Pinpoint the cell where the given text exists, returning its [X, Y] midpoint coordinate. 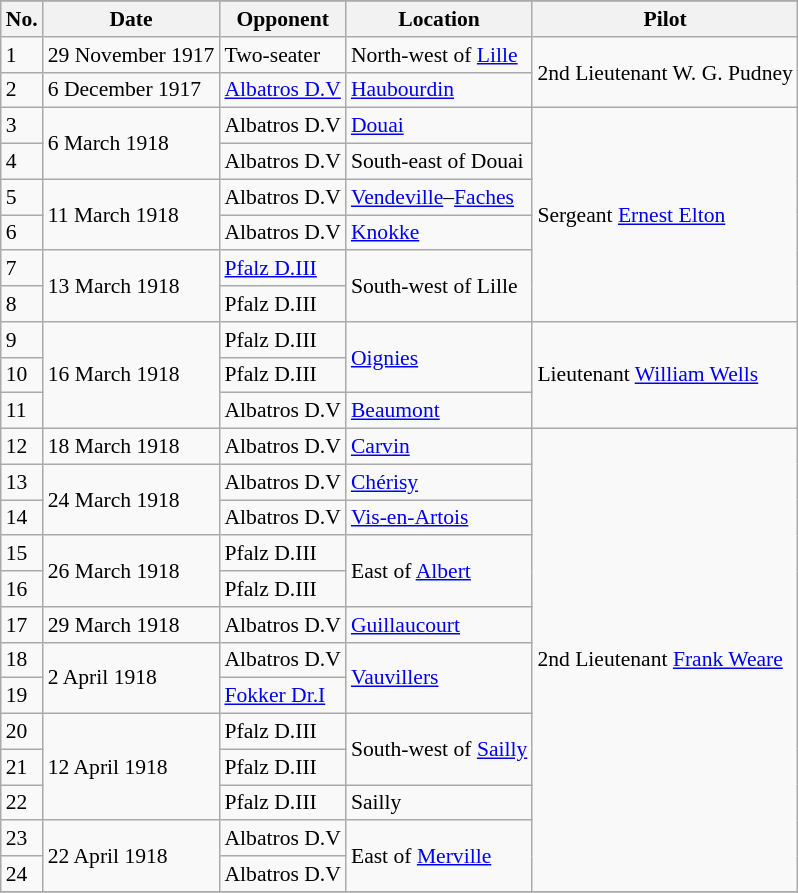
Vis-en-Artois [439, 518]
15 [22, 554]
13 [22, 482]
3 [22, 126]
20 [22, 732]
Vauvillers [439, 678]
Beaumont [439, 411]
East of Merville [439, 856]
18 [22, 660]
11 [22, 411]
Date [132, 19]
South-east of Douai [439, 162]
11 March 1918 [132, 214]
2 [22, 90]
5 [22, 197]
Fokker Dr.I [282, 696]
24 March 1918 [132, 500]
12 April 1918 [132, 768]
South-west of Lille [439, 286]
19 [22, 696]
Carvin [439, 447]
Haubourdin [439, 90]
North-west of Lille [439, 55]
18 March 1918 [132, 447]
1 [22, 55]
Location [439, 19]
24 [22, 874]
Sailly [439, 803]
Chérisy [439, 482]
Vendeville–Faches [439, 197]
Sergeant Ernest Elton [665, 215]
6 [22, 233]
Knokke [439, 233]
Opponent [282, 19]
No. [22, 19]
6 December 1917 [132, 90]
Douai [439, 126]
9 [22, 340]
Guillaucourt [439, 625]
13 March 1918 [132, 286]
12 [22, 447]
16 [22, 589]
17 [22, 625]
4 [22, 162]
East of Albert [439, 572]
23 [22, 839]
7 [22, 269]
22 April 1918 [132, 856]
29 March 1918 [132, 625]
29 November 1917 [132, 55]
16 March 1918 [132, 376]
Lieutenant William Wells [665, 376]
21 [22, 767]
10 [22, 375]
26 March 1918 [132, 572]
Oignies [439, 358]
22 [22, 803]
2 April 1918 [132, 678]
14 [22, 518]
6 March 1918 [132, 144]
2nd Lieutenant W. G. Pudney [665, 72]
2nd Lieutenant Frank Weare [665, 660]
Two-seater [282, 55]
South-west of Sailly [439, 750]
8 [22, 304]
Pilot [665, 19]
